For the text-containing cell, return its midpoint in (X, Y) coordinate format. 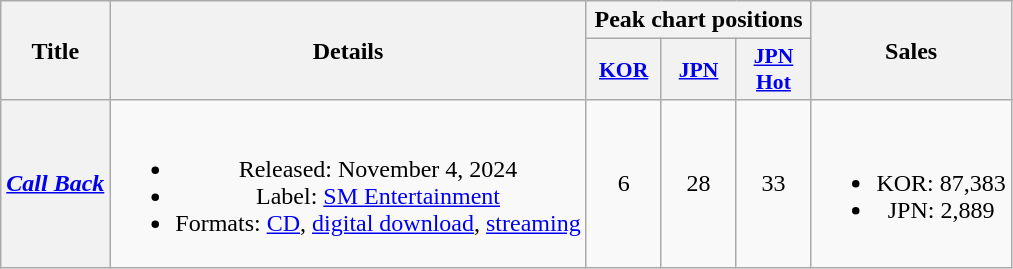
KOR: 87,383JPN: 2,889 (911, 184)
Sales (911, 50)
KOR (624, 70)
Call Back (56, 184)
JPNHot (774, 70)
JPN (698, 70)
Released: November 4, 2024Label: SM EntertainmentFormats: CD, digital download, streaming (348, 184)
33 (774, 184)
Title (56, 50)
Peak chart positions (698, 20)
6 (624, 184)
28 (698, 184)
Details (348, 50)
